Scan for the cell matching the given text and deliver its (x, y) coordinate at center. 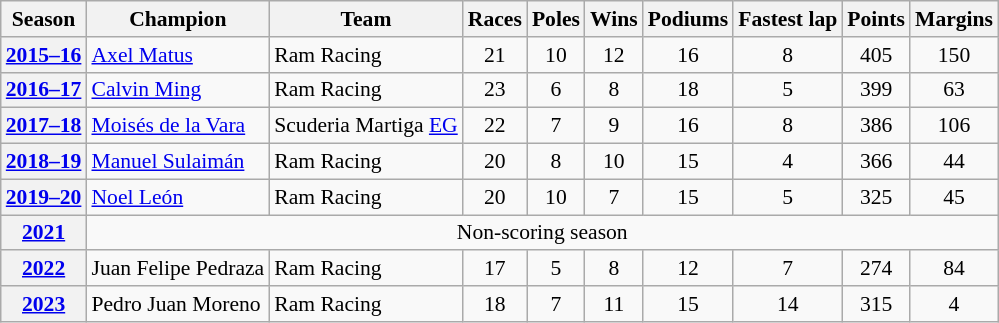
Wins (614, 19)
23 (495, 90)
Podiums (688, 19)
Champion (178, 19)
Races (495, 19)
Axel Matus (178, 55)
2018–19 (44, 162)
14 (788, 304)
84 (954, 269)
386 (876, 126)
Scuderia Martiga EG (366, 126)
Manuel Sulaimán (178, 162)
2021 (44, 233)
21 (495, 55)
11 (614, 304)
Season (44, 19)
274 (876, 269)
2015–16 (44, 55)
6 (556, 90)
Points (876, 19)
Non-scoring season (542, 233)
Noel León (178, 197)
2019–20 (44, 197)
405 (876, 55)
315 (876, 304)
325 (876, 197)
106 (954, 126)
44 (954, 162)
366 (876, 162)
2023 (44, 304)
Juan Felipe Pedraza (178, 269)
63 (954, 90)
399 (876, 90)
Calvin Ming (178, 90)
2022 (44, 269)
150 (954, 55)
Moisés de la Vara (178, 126)
Team (366, 19)
Poles (556, 19)
9 (614, 126)
Fastest lap (788, 19)
Margins (954, 19)
17 (495, 269)
Pedro Juan Moreno (178, 304)
2016–17 (44, 90)
45 (954, 197)
2017–18 (44, 126)
22 (495, 126)
